Find where the given text appears and provide that cell's center as (x, y) coordinate. 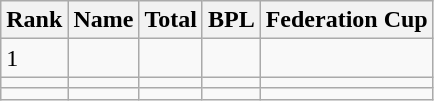
Name (104, 20)
BPL (231, 20)
Total (171, 20)
Rank (34, 20)
1 (34, 58)
Federation Cup (346, 20)
